Extract the (x, y) coordinate from the center of the cell holding the provided text.  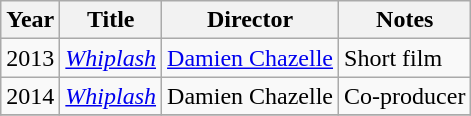
Year (30, 20)
Notes (405, 20)
Title (111, 20)
Short film (405, 58)
2013 (30, 58)
Director (250, 20)
Co-producer (405, 96)
2014 (30, 96)
